For the text-containing cell, return its midpoint in [X, Y] coordinate format. 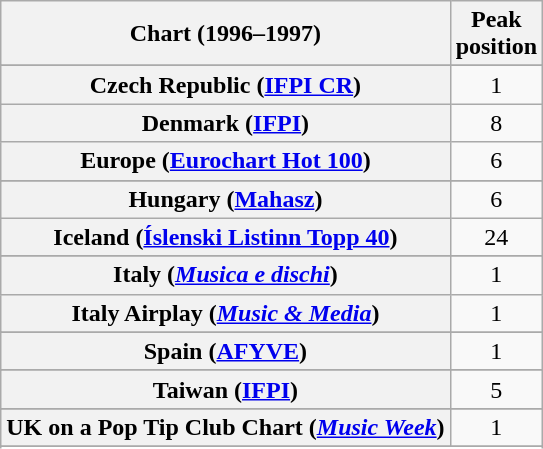
Hungary (Mahasz) [226, 199]
UK on a Pop Tip Club Chart (Music Week) [226, 427]
Czech Republic (IFPI CR) [226, 85]
Denmark (IFPI) [226, 123]
Chart (1996–1997) [226, 34]
Peakposition [496, 34]
Iceland (Íslenski Listinn Topp 40) [226, 237]
Taiwan (IFPI) [226, 389]
Europe (Eurochart Hot 100) [226, 161]
Italy Airplay (Music & Media) [226, 313]
Italy (Musica e dischi) [226, 275]
8 [496, 123]
5 [496, 389]
24 [496, 237]
Spain (AFYVE) [226, 351]
